Pinpoint the cell where the given text exists, returning its (x, y) midpoint coordinate. 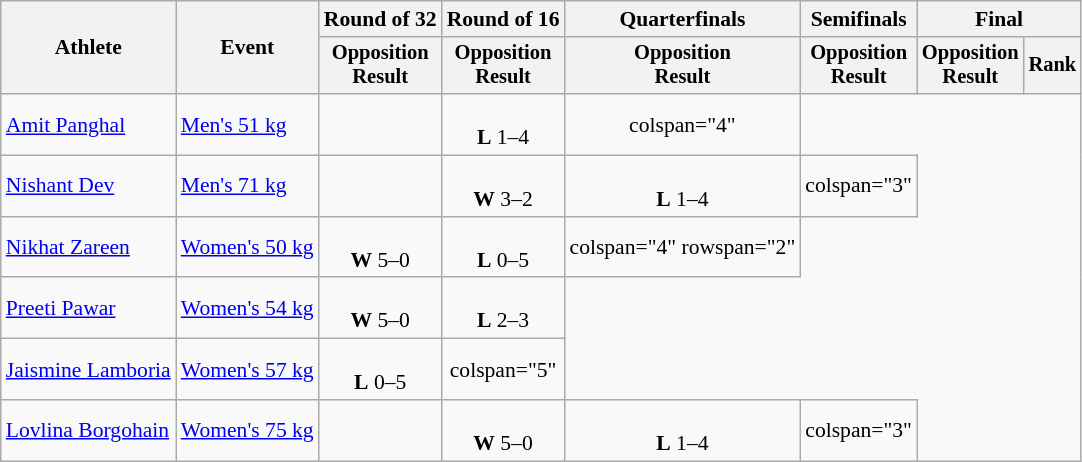
Lovlina Borgohain (88, 430)
Women's 57 kg (248, 370)
Final (999, 19)
Jaismine Lamboria (88, 370)
Nishant Dev (88, 186)
W 3–2 (504, 186)
Men's 51 kg (248, 124)
Nikhat Zareen (88, 248)
colspan="4" (682, 124)
Women's 54 kg (248, 308)
Preeti Pawar (88, 308)
L 2–3 (504, 308)
colspan="4" rowspan="2" (682, 248)
Amit Panghal (88, 124)
Semifinals (858, 19)
Rank (1053, 66)
Event (248, 48)
Men's 71 kg (248, 186)
Round of 32 (380, 19)
Women's 75 kg (248, 430)
Round of 16 (504, 19)
Athlete (88, 48)
Women's 50 kg (248, 248)
Quarterfinals (682, 19)
colspan="5" (504, 370)
